Search for the cell housing the specified text and yield its [X, Y] center coordinate. 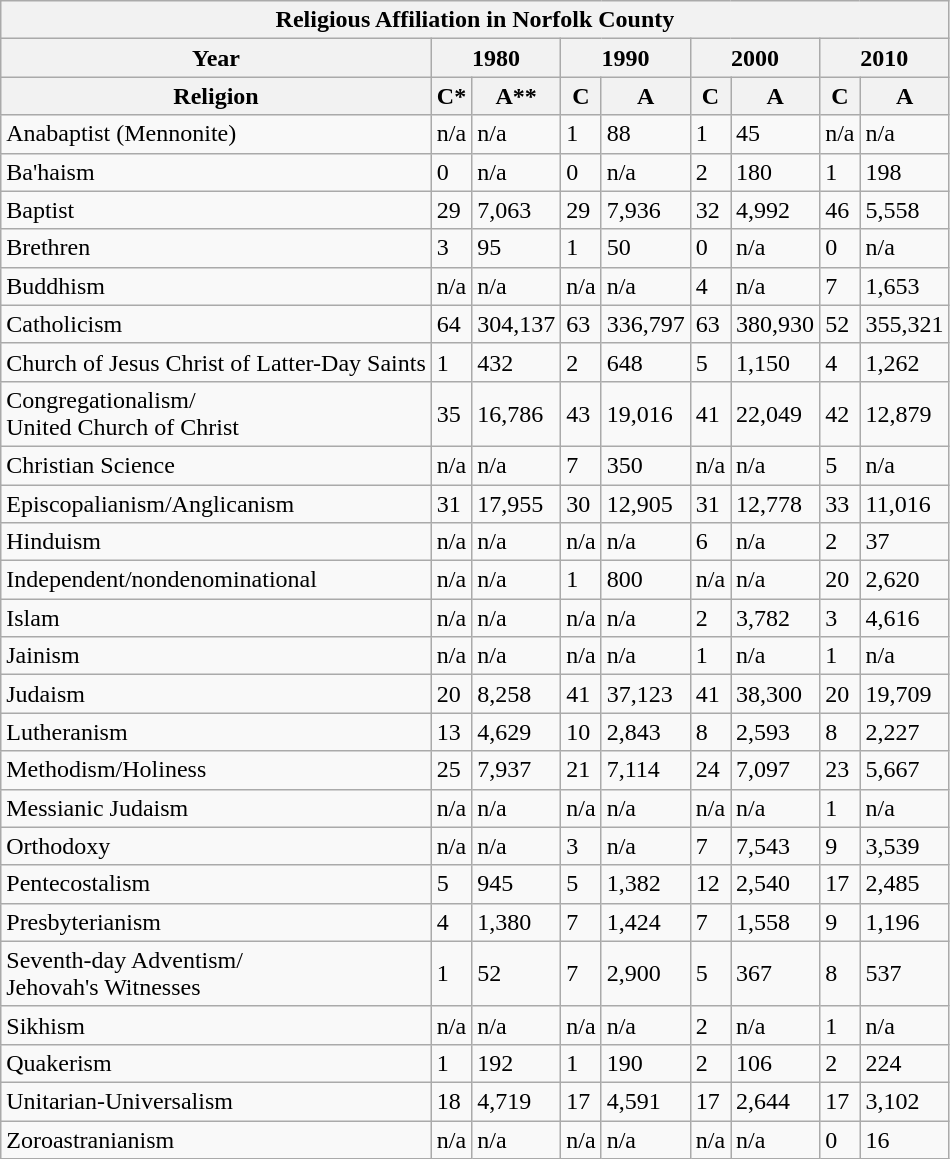
A** [516, 96]
38,300 [776, 694]
648 [646, 362]
2,843 [646, 732]
Seventh-day Adventism/Jehovah's Witnesses [216, 974]
Zoroastranianism [216, 1139]
537 [904, 974]
95 [516, 248]
Religion [216, 96]
190 [646, 1063]
2,227 [904, 732]
45 [776, 134]
37 [904, 542]
5,558 [904, 210]
7,937 [516, 770]
30 [581, 503]
50 [646, 248]
4,992 [776, 210]
Independent/nondenominational [216, 580]
6 [710, 542]
1,382 [646, 884]
2000 [754, 58]
1,558 [776, 922]
10 [581, 732]
367 [776, 974]
7,097 [776, 770]
7,114 [646, 770]
23 [840, 770]
Sikhism [216, 1025]
1,150 [776, 362]
2010 [884, 58]
Messianic Judaism [216, 808]
Christian Science [216, 465]
3,782 [776, 618]
33 [840, 503]
5,667 [904, 770]
43 [581, 414]
1980 [496, 58]
Buddhism [216, 286]
42 [840, 414]
106 [776, 1063]
4,719 [516, 1101]
37,123 [646, 694]
1,380 [516, 922]
2,900 [646, 974]
2,644 [776, 1101]
19,709 [904, 694]
2,620 [904, 580]
Hinduism [216, 542]
350 [646, 465]
22,049 [776, 414]
192 [516, 1063]
8,258 [516, 694]
380,930 [776, 324]
432 [516, 362]
Lutheranism [216, 732]
Quakerism [216, 1063]
945 [516, 884]
25 [451, 770]
7,936 [646, 210]
Brethren [216, 248]
12,905 [646, 503]
224 [904, 1063]
2,540 [776, 884]
16,786 [516, 414]
1,262 [904, 362]
7,543 [776, 846]
19,016 [646, 414]
21 [581, 770]
4,629 [516, 732]
Judaism [216, 694]
12,778 [776, 503]
7,063 [516, 210]
3,539 [904, 846]
Pentecostalism [216, 884]
3,102 [904, 1101]
336,797 [646, 324]
35 [451, 414]
12 [710, 884]
Islam [216, 618]
24 [710, 770]
1990 [626, 58]
1,196 [904, 922]
Congregationalism/United Church of Christ [216, 414]
12,879 [904, 414]
46 [840, 210]
Orthodoxy [216, 846]
Catholicism [216, 324]
11,016 [904, 503]
2,593 [776, 732]
1,424 [646, 922]
32 [710, 210]
64 [451, 324]
13 [451, 732]
Jainism [216, 656]
Baptist [216, 210]
198 [904, 172]
Church of Jesus Christ of Latter-Day Saints [216, 362]
16 [904, 1139]
Methodism/Holiness [216, 770]
Ba'haism [216, 172]
800 [646, 580]
88 [646, 134]
4,591 [646, 1101]
Anabaptist (Mennonite) [216, 134]
Year [216, 58]
Presbyterianism [216, 922]
4,616 [904, 618]
355,321 [904, 324]
2,485 [904, 884]
Episcopalianism/Anglicanism [216, 503]
180 [776, 172]
18 [451, 1101]
C* [451, 96]
Religious Affiliation in Norfolk County [475, 20]
304,137 [516, 324]
Unitarian-Universalism [216, 1101]
1,653 [904, 286]
17,955 [516, 503]
